From the cell containing the given text, extract its center point as (X, Y) coordinate. 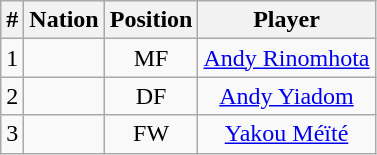
FW (151, 134)
2 (12, 96)
Position (151, 20)
MF (151, 58)
DF (151, 96)
Nation (64, 20)
# (12, 20)
Yakou Méïté (286, 134)
1 (12, 58)
3 (12, 134)
Player (286, 20)
Andy Yiadom (286, 96)
Andy Rinomhota (286, 58)
